For the text-containing cell, return its midpoint in (x, y) coordinate format. 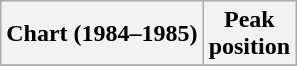
Peak position (249, 34)
Chart (1984–1985) (102, 34)
